From the cell containing the given text, extract its center point as (X, Y) coordinate. 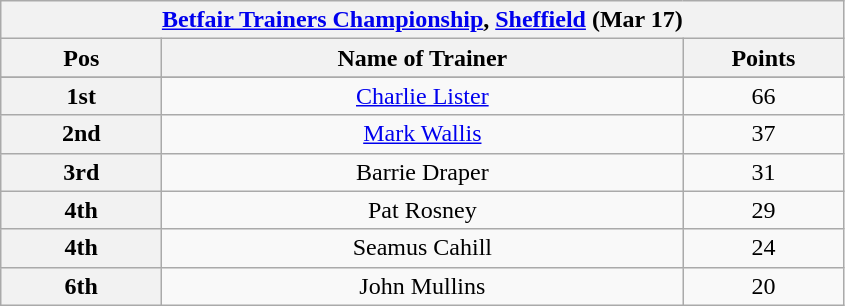
66 (764, 96)
Seamus Cahill (422, 248)
1st (82, 96)
3rd (82, 172)
Mark Wallis (422, 134)
Charlie Lister (422, 96)
31 (764, 172)
20 (764, 286)
6th (82, 286)
29 (764, 210)
John Mullins (422, 286)
Name of Trainer (422, 58)
37 (764, 134)
Barrie Draper (422, 172)
24 (764, 248)
2nd (82, 134)
Pos (82, 58)
Betfair Trainers Championship, Sheffield (Mar 17) (422, 20)
Points (764, 58)
Pat Rosney (422, 210)
